Find where the given text appears and provide that cell's center as [X, Y] coordinate. 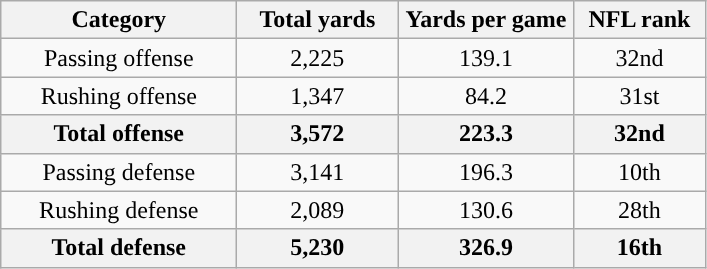
2,225 [318, 58]
Yards per game [486, 20]
Total yards [318, 20]
Total offense [119, 134]
326.9 [486, 248]
Total defense [119, 248]
196.3 [486, 172]
3,572 [318, 134]
139.1 [486, 58]
2,089 [318, 210]
10th [640, 172]
Category [119, 20]
Rushing offense [119, 96]
16th [640, 248]
130.6 [486, 210]
5,230 [318, 248]
Passing defense [119, 172]
28th [640, 210]
223.3 [486, 134]
84.2 [486, 96]
Rushing defense [119, 210]
NFL rank [640, 20]
3,141 [318, 172]
31st [640, 96]
1,347 [318, 96]
Passing offense [119, 58]
